Search for the cell housing the specified text and yield its (x, y) center coordinate. 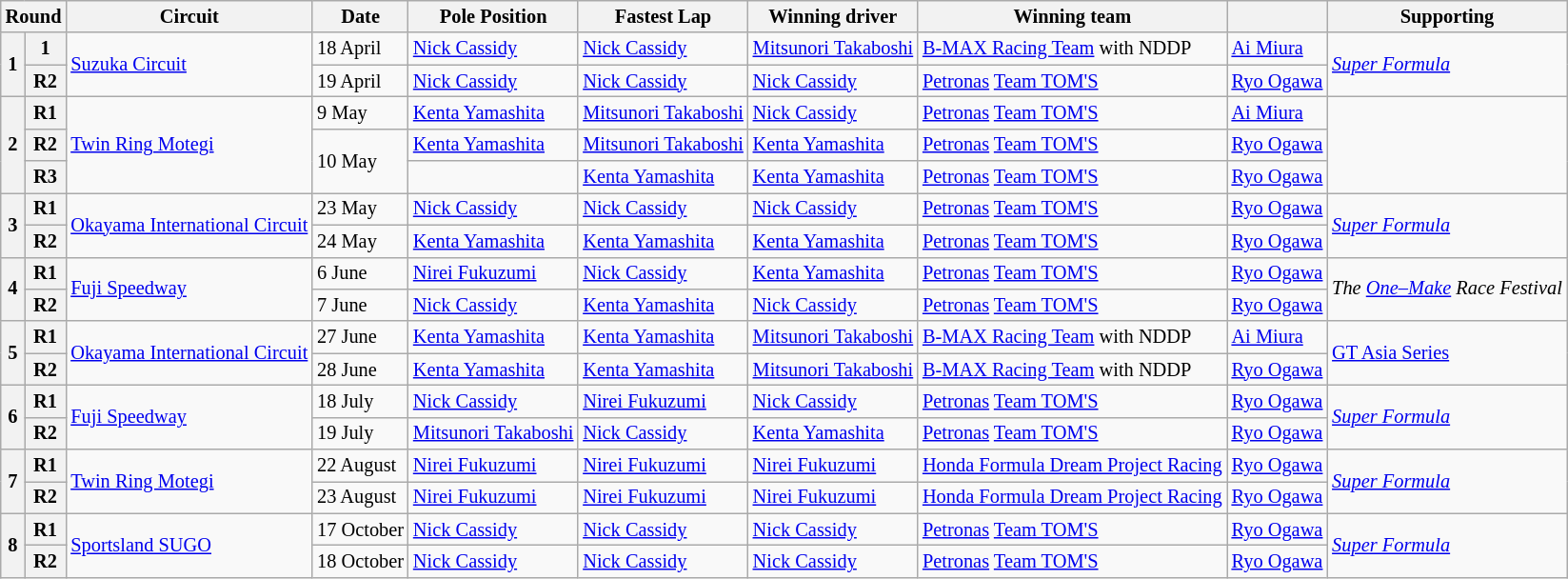
R3 (46, 177)
Pole Position (493, 16)
Round (34, 16)
The One–Make Race Festival (1447, 289)
22 August (360, 466)
8 (13, 545)
Winning driver (833, 16)
23 August (360, 497)
GT Asia Series (1447, 352)
27 June (360, 337)
Sportsland SUGO (189, 545)
24 May (360, 241)
19 April (360, 81)
17 October (360, 529)
Suzuka Circuit (189, 65)
18 April (360, 49)
19 July (360, 433)
Date (360, 16)
5 (13, 352)
Circuit (189, 16)
2 (13, 145)
18 July (360, 401)
Winning team (1072, 16)
18 October (360, 561)
10 May (360, 160)
Supporting (1447, 16)
28 June (360, 369)
7 June (360, 305)
6 (13, 417)
9 May (360, 112)
7 (13, 482)
23 May (360, 209)
6 June (360, 273)
3 (13, 225)
4 (13, 289)
Fastest Lap (663, 16)
